Output the (X, Y) coordinate of the center of the cell containing the given text.  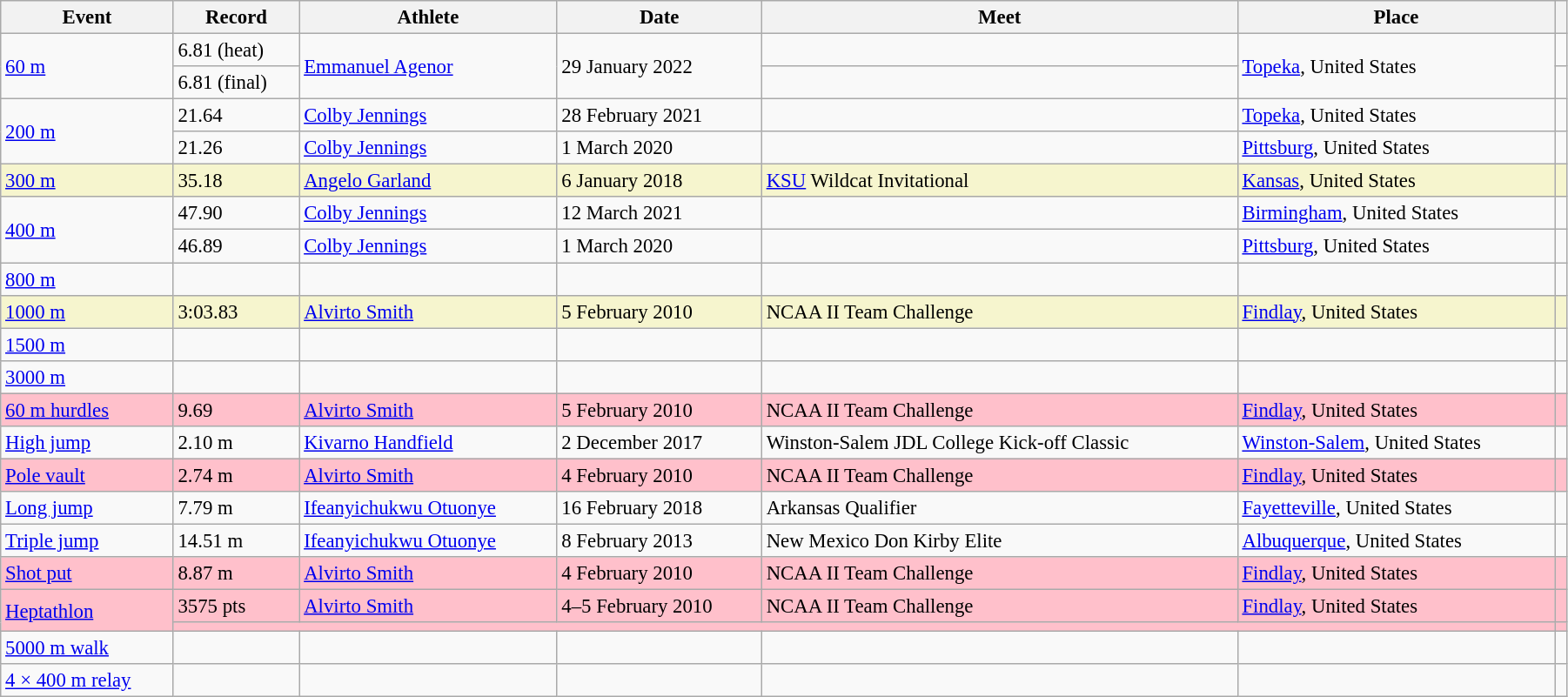
Arkansas Qualifier (999, 508)
28 February 2021 (660, 116)
Albuquerque, United States (1396, 540)
1000 m (87, 312)
2 December 2017 (660, 443)
Record (237, 17)
12 March 2021 (660, 213)
300 m (87, 181)
1500 m (87, 345)
46.89 (237, 246)
Date (660, 17)
2.74 m (237, 475)
800 m (87, 279)
60 m hurdles (87, 410)
Event (87, 17)
14.51 m (237, 540)
200 m (87, 132)
Winston-Salem, United States (1396, 443)
Place (1396, 17)
16 February 2018 (660, 508)
Athlete (428, 17)
29 January 2022 (660, 66)
2.10 m (237, 443)
Winston-Salem JDL College Kick-off Classic (999, 443)
New Mexico Don Kirby Elite (999, 540)
Shot put (87, 573)
9.69 (237, 410)
Kivarno Handfield (428, 443)
60 m (87, 66)
3575 pts (237, 607)
Pole vault (87, 475)
7.79 m (237, 508)
Heptathlon (87, 611)
6 January 2018 (660, 181)
Kansas, United States (1396, 181)
High jump (87, 443)
Birmingham, United States (1396, 213)
6.81 (final) (237, 83)
3:03.83 (237, 312)
Triple jump (87, 540)
21.64 (237, 116)
400 m (87, 230)
8 February 2013 (660, 540)
Meet (999, 17)
4 × 400 m relay (87, 680)
47.90 (237, 213)
4–5 February 2010 (660, 607)
5000 m walk (87, 648)
35.18 (237, 181)
KSU Wildcat Invitational (999, 181)
6.81 (heat) (237, 50)
Long jump (87, 508)
3000 m (87, 377)
Angelo Garland (428, 181)
8.87 m (237, 573)
Emmanuel Agenor (428, 66)
Fayetteville, United States (1396, 508)
21.26 (237, 148)
